Return the (x, y) coordinate for the center point of the cell that contains the specified text.  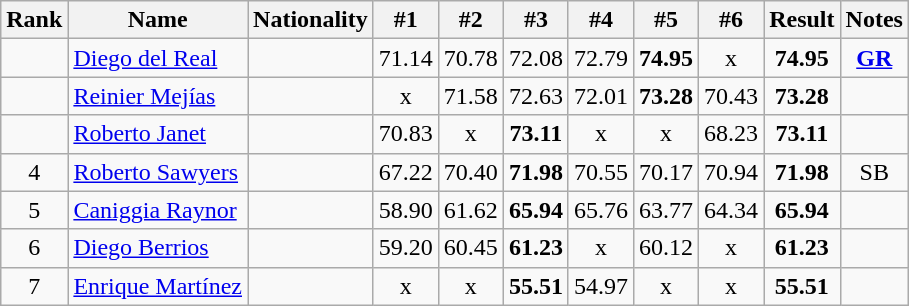
72.63 (536, 96)
70.55 (600, 172)
#2 (470, 20)
Result (802, 20)
58.90 (406, 210)
60.12 (666, 248)
6 (34, 248)
Notes (874, 20)
Nationality (311, 20)
4 (34, 172)
70.94 (732, 172)
70.83 (406, 134)
70.43 (732, 96)
7 (34, 286)
72.79 (600, 58)
#5 (666, 20)
Diego Berrios (158, 248)
71.58 (470, 96)
71.14 (406, 58)
Roberto Sawyers (158, 172)
#4 (600, 20)
70.78 (470, 58)
70.40 (470, 172)
Enrique Martínez (158, 286)
#6 (732, 20)
72.01 (600, 96)
#1 (406, 20)
61.62 (470, 210)
68.23 (732, 134)
67.22 (406, 172)
Diego del Real (158, 58)
SB (874, 172)
59.20 (406, 248)
5 (34, 210)
64.34 (732, 210)
GR (874, 58)
Caniggia Raynor (158, 210)
Reinier Mejías (158, 96)
Rank (34, 20)
60.45 (470, 248)
72.08 (536, 58)
70.17 (666, 172)
Roberto Janet (158, 134)
63.77 (666, 210)
65.76 (600, 210)
Name (158, 20)
54.97 (600, 286)
#3 (536, 20)
